Search for the cell housing the specified text and yield its [X, Y] center coordinate. 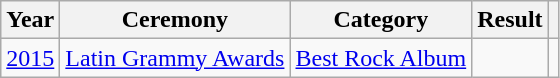
Ceremony [175, 20]
Result [510, 20]
Year [30, 20]
Category [381, 20]
Best Rock Album [381, 58]
Latin Grammy Awards [175, 58]
2015 [30, 58]
